Find where the given text appears and provide that cell's center as [X, Y] coordinate. 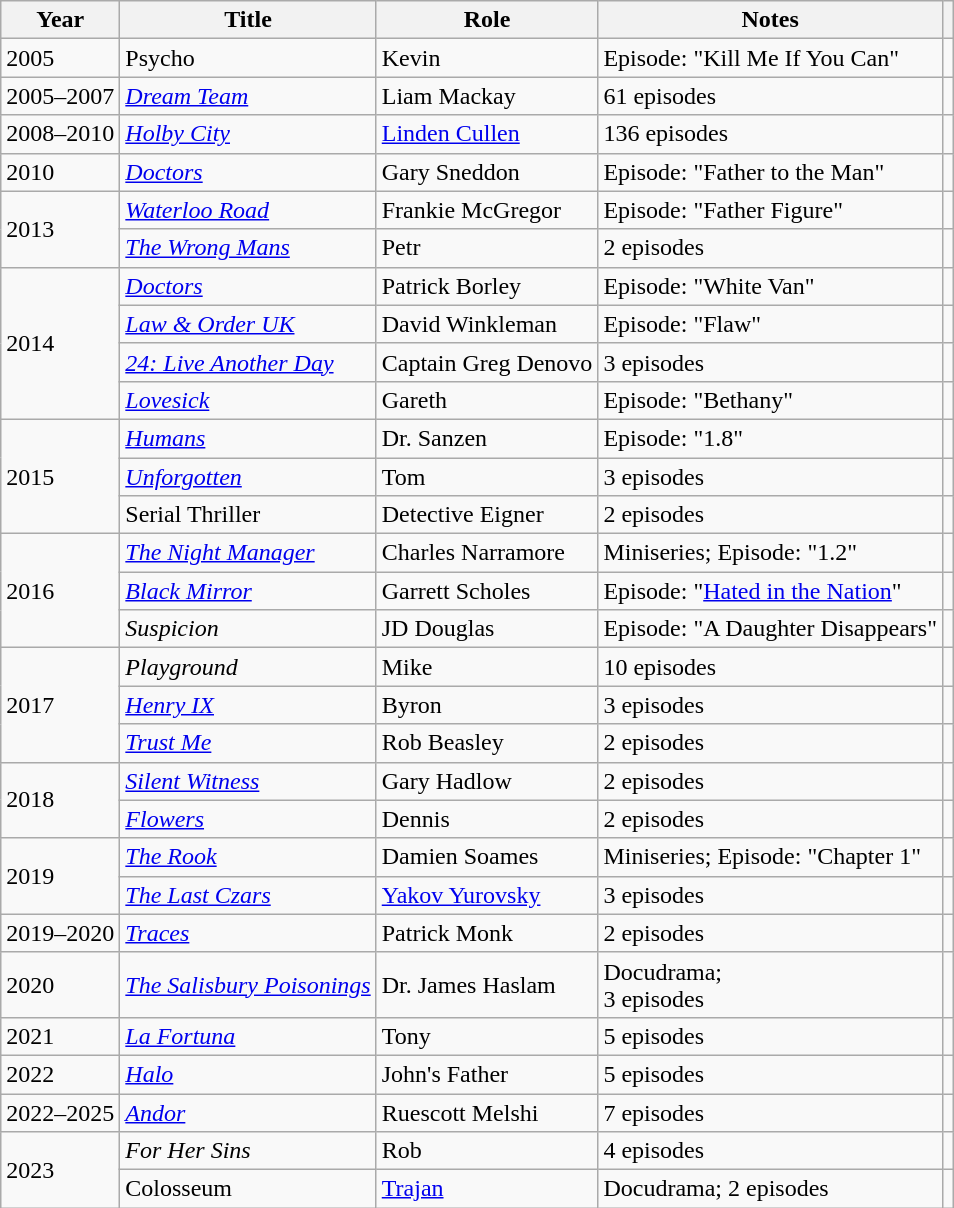
Captain Greg Denovo [487, 362]
Linden Cullen [487, 134]
Andor [248, 1113]
Patrick Borley [487, 286]
Year [60, 20]
The Salisbury Poisonings [248, 984]
Trust Me [248, 743]
Episode: "1.8" [770, 438]
David Winkleman [487, 324]
2018 [60, 800]
Holby City [248, 134]
Gareth [487, 400]
Black Mirror [248, 591]
Gary Sneddon [487, 172]
Humans [248, 438]
Episode: "Father to the Man" [770, 172]
Silent Witness [248, 781]
61 episodes [770, 96]
Patrick Monk [487, 933]
Docudrama; 2 episodes [770, 1189]
2015 [60, 476]
Henry IX [248, 705]
The Last Czars [248, 895]
136 episodes [770, 134]
Unforgotten [248, 477]
Detective Eigner [487, 515]
The Rook [248, 857]
2016 [60, 591]
Episode: "Bethany" [770, 400]
2020 [60, 984]
Notes [770, 20]
Charles Narramore [487, 553]
Episode: "Kill Me If You Can" [770, 58]
Liam Mackay [487, 96]
Waterloo Road [248, 210]
The Night Manager [248, 553]
Frankie McGregor [487, 210]
24: Live Another Day [248, 362]
Rob Beasley [487, 743]
2013 [60, 229]
Miniseries; Episode: "Chapter 1" [770, 857]
10 episodes [770, 667]
John's Father [487, 1074]
Traces [248, 933]
2022–2025 [60, 1113]
Kevin [487, 58]
Miniseries; Episode: "1.2" [770, 553]
Role [487, 20]
Suspicion [248, 629]
2021 [60, 1036]
Tom [487, 477]
Mike [487, 667]
Dr. Sanzen [487, 438]
Episode: "Father Figure" [770, 210]
Playground [248, 667]
Serial Thriller [248, 515]
2019 [60, 876]
Dream Team [248, 96]
Garrett Scholes [487, 591]
Trajan [487, 1189]
Dennis [487, 819]
Title [248, 20]
Law & Order UK [248, 324]
Episode: "Hated in the Nation" [770, 591]
Ruescott Melshi [487, 1113]
Byron [487, 705]
2014 [60, 343]
Gary Hadlow [487, 781]
2019–2020 [60, 933]
Petr [487, 248]
7 episodes [770, 1113]
Flowers [248, 819]
Docudrama; 3 episodes [770, 984]
Episode: "A Daughter Disappears" [770, 629]
Tony [487, 1036]
2022 [60, 1074]
Lovesick [248, 400]
2005 [60, 58]
2010 [60, 172]
2017 [60, 705]
4 episodes [770, 1151]
2008–2010 [60, 134]
Colosseum [248, 1189]
Dr. James Haslam [487, 984]
Episode: "Flaw" [770, 324]
Rob [487, 1151]
Psycho [248, 58]
Yakov Yurovsky [487, 895]
Damien Soames [487, 857]
Halo [248, 1074]
JD Douglas [487, 629]
La Fortuna [248, 1036]
Episode: "White Van" [770, 286]
2023 [60, 1170]
The Wrong Mans [248, 248]
2005–2007 [60, 96]
For Her Sins [248, 1151]
